Capture the cell that displays the provided text and extract its (x, y) central coordinate. 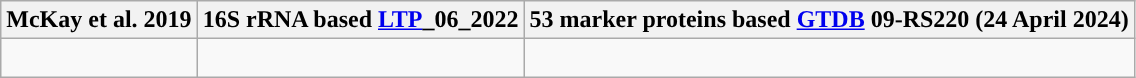
McKay et al. 2019 (99, 20)
53 marker proteins based GTDB 09-RS220 (24 April 2024) (829, 20)
16S rRNA based LTP_06_2022 (360, 20)
